Locate the cell with the specified text and output its [X, Y] center coordinate. 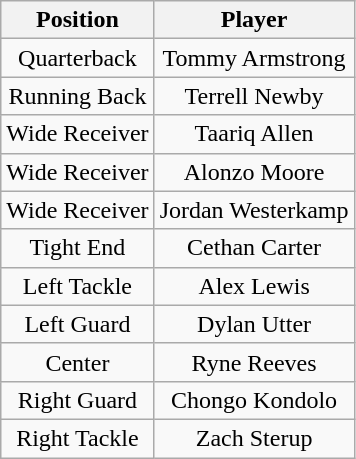
Dylan Utter [254, 324]
Chongo Kondolo [254, 400]
Left Tackle [78, 286]
Alex Lewis [254, 286]
Running Back [78, 96]
Right Tackle [78, 438]
Ryne Reeves [254, 362]
Terrell Newby [254, 96]
Cethan Carter [254, 248]
Quarterback [78, 58]
Player [254, 20]
Alonzo Moore [254, 172]
Position [78, 20]
Taariq Allen [254, 134]
Tommy Armstrong [254, 58]
Tight End [78, 248]
Right Guard [78, 400]
Center [78, 362]
Jordan Westerkamp [254, 210]
Zach Sterup [254, 438]
Left Guard [78, 324]
